Pinpoint the cell where the given text exists, returning its (x, y) midpoint coordinate. 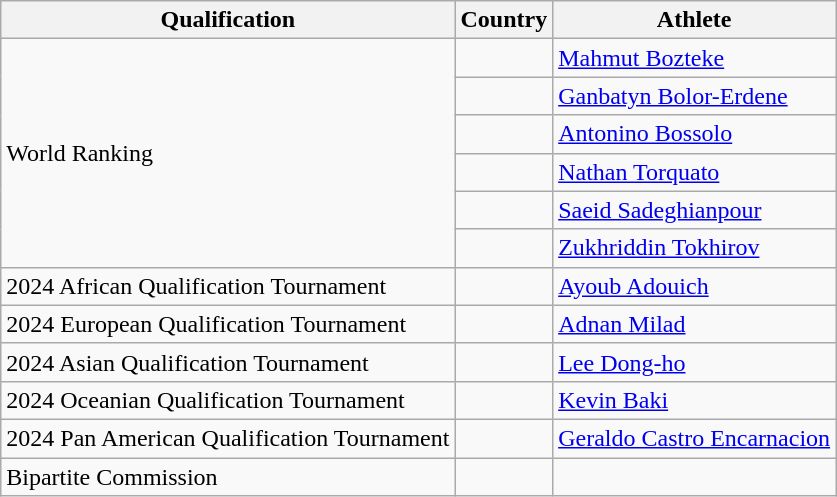
Adnan Milad (694, 324)
Bipartite Commission (228, 477)
Qualification (228, 20)
Nathan Torquato (694, 172)
Country (504, 20)
Ganbatyn Bolor-Erdene (694, 96)
Ayoub Adouich (694, 286)
Mahmut Bozteke (694, 58)
2024 European Qualification Tournament (228, 324)
Antonino Bossolo (694, 134)
Kevin Baki (694, 400)
World Ranking (228, 153)
2024 Asian Qualification Tournament (228, 362)
Athlete (694, 20)
Geraldo Castro Encarnacion (694, 438)
Saeid Sadeghianpour (694, 210)
2024 African Qualification Tournament (228, 286)
2024 Oceanian Qualification Tournament (228, 400)
2024 Pan American Qualification Tournament (228, 438)
Zukhriddin Tokhirov (694, 248)
Lee Dong-ho (694, 362)
